Determine the (x, y) coordinate at the center of the cell enclosing the given text.  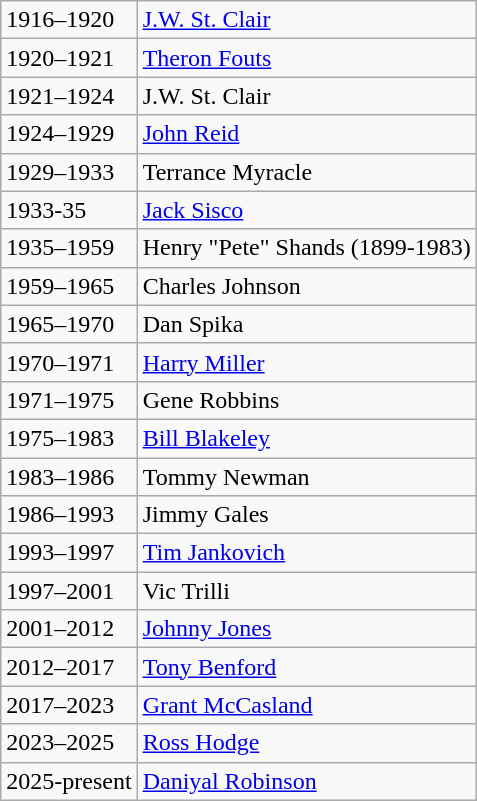
1959–1965 (69, 286)
Charles Johnson (306, 286)
Terrance Myracle (306, 172)
1975–1983 (69, 438)
Daniyal Robinson (306, 781)
1986–1993 (69, 515)
2017–2023 (69, 705)
Vic Trilli (306, 591)
1970–1971 (69, 362)
2025-present (69, 781)
Henry "Pete" Shands (1899-1983) (306, 248)
Gene Robbins (306, 400)
Jimmy Gales (306, 515)
Grant McCasland (306, 705)
Dan Spika (306, 324)
1935–1959 (69, 248)
1929–1933 (69, 172)
Tony Benford (306, 667)
1983–1986 (69, 477)
Tommy Newman (306, 477)
1921–1924 (69, 96)
1920–1921 (69, 58)
Bill Blakeley (306, 438)
1997–2001 (69, 591)
Harry Miller (306, 362)
2023–2025 (69, 743)
John Reid (306, 134)
1965–1970 (69, 324)
2012–2017 (69, 667)
Ross Hodge (306, 743)
1916–1920 (69, 20)
1933-35 (69, 210)
2001–2012 (69, 629)
1971–1975 (69, 400)
Johnny Jones (306, 629)
1993–1997 (69, 553)
Theron Fouts (306, 58)
1924–1929 (69, 134)
Tim Jankovich (306, 553)
Jack Sisco (306, 210)
